Determine the [X, Y] coordinate at the center of the cell enclosing the given text.  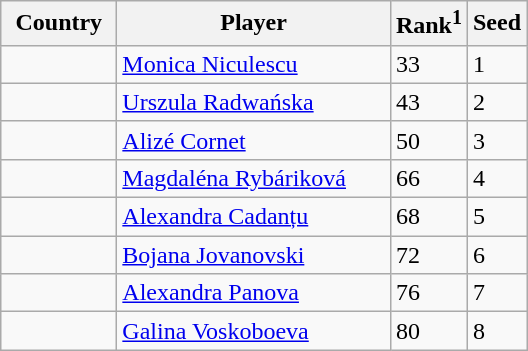
Rank1 [428, 24]
50 [428, 140]
3 [496, 140]
2 [496, 102]
Seed [496, 24]
4 [496, 178]
80 [428, 331]
68 [428, 217]
6 [496, 255]
Country [59, 24]
Urszula Radwańska [254, 102]
Galina Voskoboeva [254, 331]
7 [496, 293]
66 [428, 178]
1 [496, 64]
Alexandra Cadanțu [254, 217]
Magdaléna Rybáriková [254, 178]
76 [428, 293]
72 [428, 255]
Monica Niculescu [254, 64]
43 [428, 102]
8 [496, 331]
33 [428, 64]
Bojana Jovanovski [254, 255]
Player [254, 24]
Alexandra Panova [254, 293]
5 [496, 217]
Alizé Cornet [254, 140]
